Capture the cell that displays the provided text and extract its (X, Y) central coordinate. 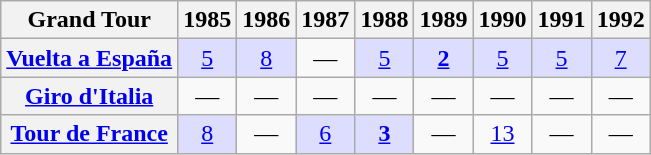
1986 (266, 20)
7 (620, 58)
1992 (620, 20)
1989 (444, 20)
Vuelta a España (90, 58)
Tour de France (90, 134)
13 (502, 134)
6 (326, 134)
Grand Tour (90, 20)
1987 (326, 20)
1985 (208, 20)
2 (444, 58)
1988 (384, 20)
1990 (502, 20)
3 (384, 134)
Giro d'Italia (90, 96)
1991 (562, 20)
